Pinpoint the cell where the given text exists, returning its [x, y] midpoint coordinate. 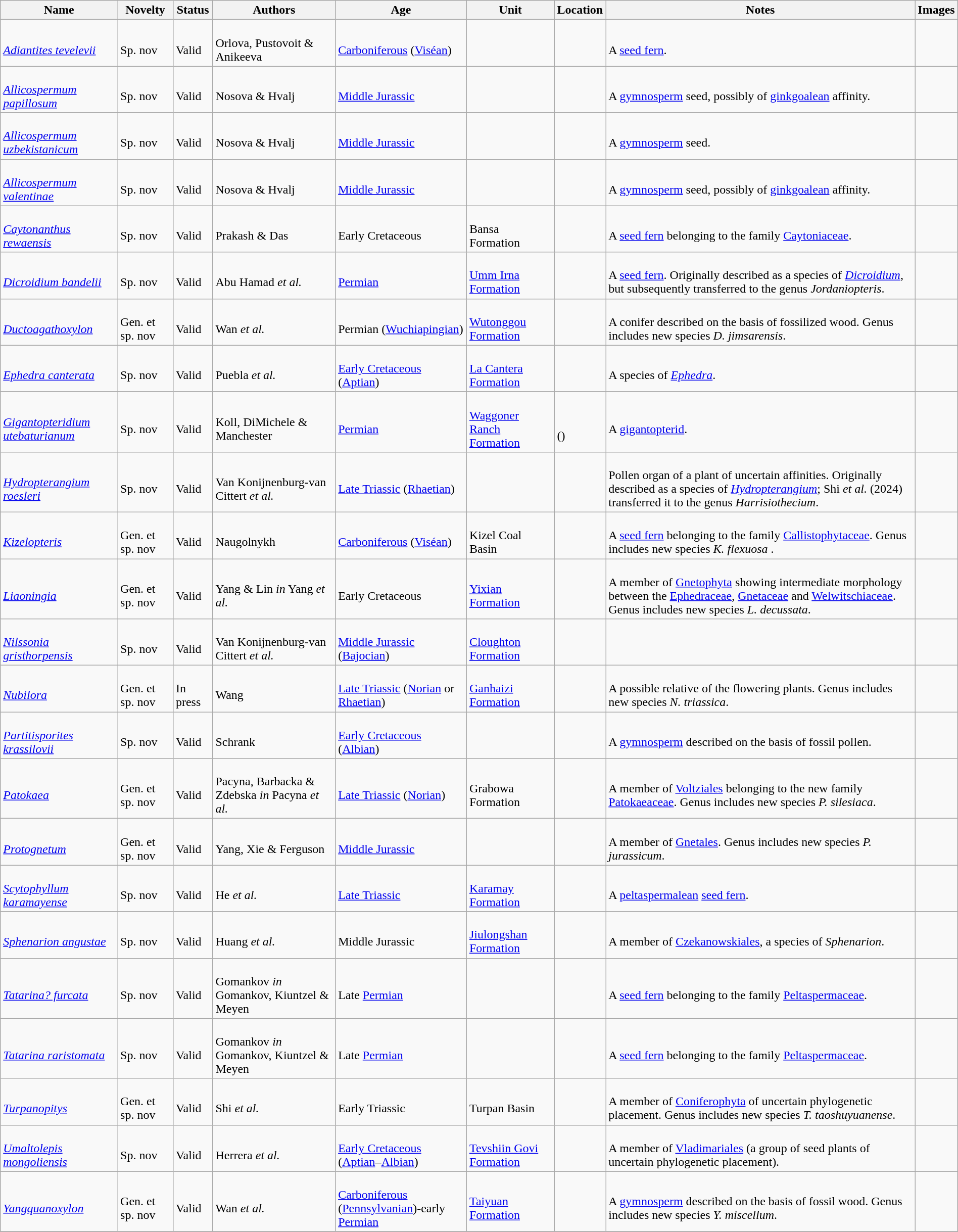
Middle Jurassic (Bajocian) [401, 642]
Authors [274, 10]
Early Cretaceous (Aptian–Albian) [401, 1148]
A member of Czekanowskiales, a species of Sphenarion. [760, 935]
Nubilora [59, 689]
Patokaea [59, 788]
Gigantopteridium utebaturianum [59, 421]
Protognetum [59, 842]
Schrank [274, 735]
Wutonggou Formation [510, 322]
Sphenarion angustae [59, 935]
Ganhaizi Formation [510, 689]
Kizel Coal Basin [510, 535]
Location [580, 10]
Late Triassic [401, 888]
A gymnosperm described on the basis of fossil pollen. [760, 735]
Late Triassic (Rhaetian) [401, 482]
Carboniferous (Pennsylvanian)-early Permian [401, 1202]
A seed fern. Originally described as a species of Dicroidium, but subsequently transferred to the genus Jordaniopteris. [760, 275]
Novelty [146, 10]
Cloughton Formation [510, 642]
Wang [274, 689]
Liaoningia [59, 589]
A gigantopterid. [760, 421]
Early Cretaceous (Aptian) [401, 368]
Early Cretaceous (Albian) [401, 735]
Jiulongshan Formation [510, 935]
Early Triassic [401, 1102]
Yixian Formation [510, 589]
Prakash & Das [274, 229]
Allicospermum papillosum [59, 89]
Ductoagathoxylon [59, 322]
Notes [760, 10]
Tatarina raristomata [59, 1048]
Hydropterangium roesleri [59, 482]
Turpan Basin [510, 1102]
Karamay Formation [510, 888]
He et al. [274, 888]
Kizelopteris [59, 535]
Status [193, 10]
Name [59, 10]
A member of Coniferophyta of uncertain phylogenetic placement. Genus includes new species T. taoshuyuanense. [760, 1102]
Yang & Lin in Yang et al. [274, 589]
Caytonanthus rewaensis [59, 229]
Unit [510, 10]
A member of Voltziales belonging to the new family Patokaeaceae. Genus includes new species P. silesiaca. [760, 788]
Herrera et al. [274, 1148]
Permian (Wuchiapingian) [401, 322]
Umm Irna Formation [510, 275]
A member of Gnetales. Genus includes new species P. jurassicum. [760, 842]
Puebla et al. [274, 368]
Pacyna, Barbacka & Zdebska in Pacyna et al. [274, 788]
Abu Hamad et al. [274, 275]
() [580, 421]
A possible relative of the flowering plants. Genus includes new species N. triassica. [760, 689]
A member of Vladimariales (a group of seed plants of uncertain phylogenetic placement). [760, 1148]
Allicospermum valentinae [59, 182]
Koll, DiMichele & Manchester [274, 421]
Turpanopitys [59, 1102]
A seed fern belonging to the family Callistophytaceae. Genus includes new species K. flexuosa . [760, 535]
A peltaspermalean seed fern. [760, 888]
Yangquanoxylon [59, 1202]
Taiyuan Formation [510, 1202]
La Cantera Formation [510, 368]
Adiantites tevelevii [59, 43]
A conifer described on the basis of fossilized wood. Genus includes new species D. jimsarensis. [760, 322]
Partitisporites krassilovii [59, 735]
Huang et al. [274, 935]
A species of Ephedra. [760, 368]
Grabowa Formation [510, 788]
Tatarina? furcata [59, 988]
Shi et al. [274, 1102]
Images [936, 10]
Allicospermum uzbekistanicum [59, 136]
Late Triassic (Norian) [401, 788]
Umaltolepis mongoliensis [59, 1148]
Waggoner Ranch Formation [510, 421]
In press [193, 689]
A seed fern belonging to the family Caytoniaceae. [760, 229]
A gymnosperm seed. [760, 136]
A seed fern. [760, 43]
Late Triassic (Norian or Rhaetian) [401, 689]
Yang, Xie & Ferguson [274, 842]
Dicroidium bandelii [59, 275]
Age [401, 10]
Bansa Formation [510, 229]
Orlova, Pustovoit & Anikeeva [274, 43]
Ephedra canterata [59, 368]
Tevshiin Govi Formation [510, 1148]
Naugolnykh [274, 535]
A gymnosperm described on the basis of fossil wood. Genus includes new species Y. miscellum. [760, 1202]
Scytophyllum karamayense [59, 888]
Nilssonia gristhorpensis [59, 642]
